Determine the [X, Y] coordinate at the center of the cell enclosing the given text.  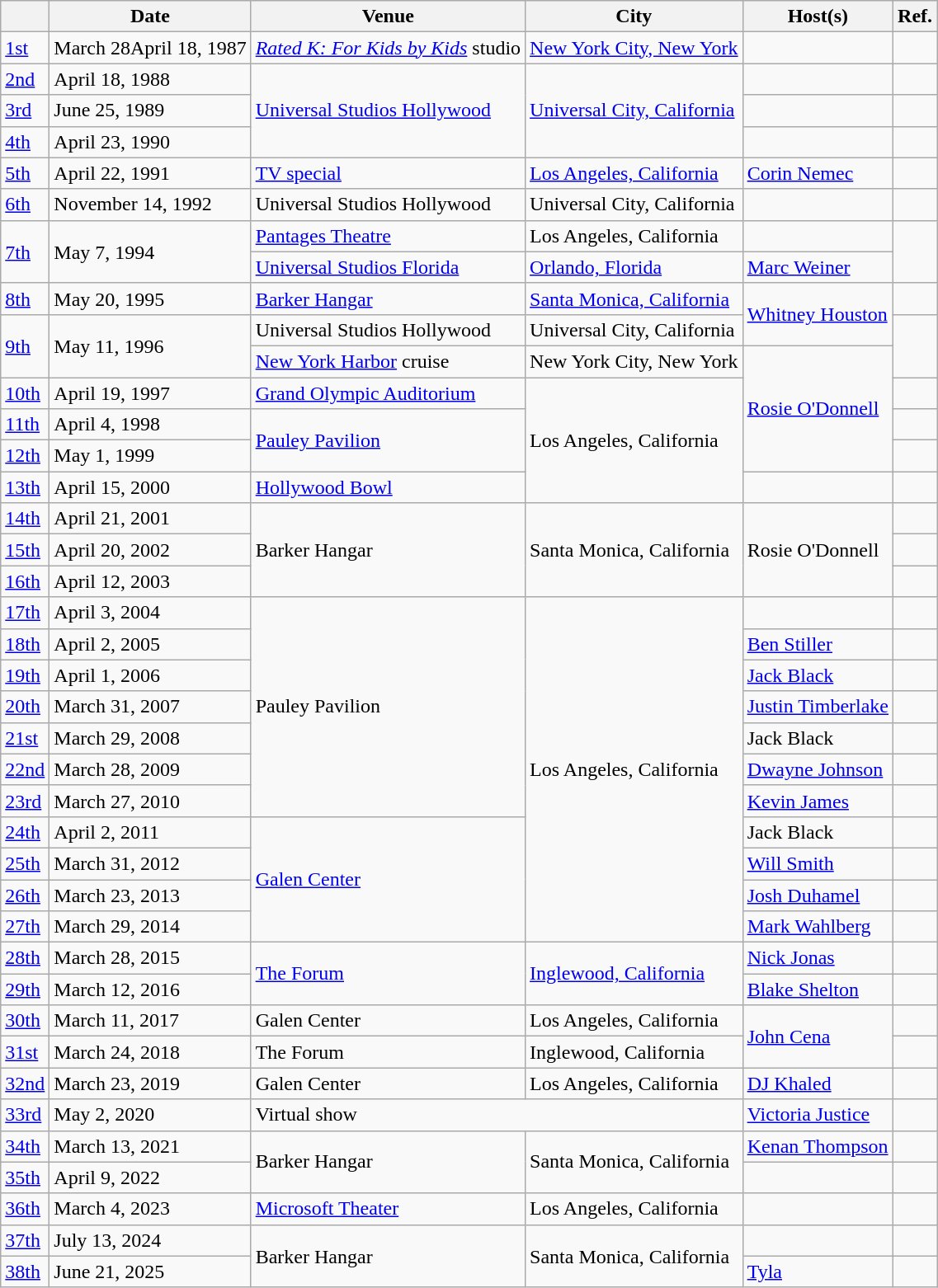
14th [25, 519]
11th [25, 425]
27th [25, 927]
Date [150, 16]
April 20, 2002 [150, 550]
3rd [25, 110]
Mark Wahlberg [818, 927]
8th [25, 298]
19th [25, 675]
March 4, 2023 [150, 1209]
Rated K: For Kids by Kids studio [388, 48]
12th [25, 456]
Host(s) [818, 16]
Nick Jonas [818, 958]
22nd [25, 769]
City [634, 16]
March 28April 18, 1987 [150, 48]
Josh Duhamel [818, 895]
April 22, 1991 [150, 173]
Microsoft Theater [388, 1209]
April 12, 2003 [150, 581]
36th [25, 1209]
34th [25, 1146]
May 20, 1995 [150, 298]
32nd [25, 1084]
38th [25, 1272]
Virtual show [497, 1115]
Venue [388, 16]
April 2, 2005 [150, 644]
Kevin James [818, 801]
16th [25, 581]
March 27, 2010 [150, 801]
15th [25, 550]
6th [25, 204]
23rd [25, 801]
Victoria Justice [818, 1115]
24th [25, 832]
June 25, 1989 [150, 110]
35th [25, 1178]
30th [25, 1021]
26th [25, 895]
March 31, 2007 [150, 707]
May 7, 1994 [150, 251]
Hollywood Bowl [388, 487]
Tyla [818, 1272]
TV special [388, 173]
1st [25, 48]
March 24, 2018 [150, 1052]
10th [25, 393]
21st [25, 738]
March 23, 2013 [150, 895]
July 13, 2024 [150, 1240]
13th [25, 487]
Kenan Thompson [818, 1146]
April 3, 2004 [150, 613]
9th [25, 346]
March 13, 2021 [150, 1146]
April 2, 2011 [150, 832]
March 23, 2019 [150, 1084]
33rd [25, 1115]
29th [25, 990]
April 15, 2000 [150, 487]
Dwayne Johnson [818, 769]
April 18, 1988 [150, 79]
April 9, 2022 [150, 1178]
March 29, 2014 [150, 927]
Corin Nemec [818, 173]
June 21, 2025 [150, 1272]
April 19, 1997 [150, 393]
37th [25, 1240]
Ben Stiller [818, 644]
April 1, 2006 [150, 675]
March 11, 2017 [150, 1021]
28th [25, 958]
May 1, 1999 [150, 456]
2nd [25, 79]
5th [25, 173]
Marc Weiner [818, 267]
March 31, 2012 [150, 863]
November 14, 1992 [150, 204]
March 29, 2008 [150, 738]
May 2, 2020 [150, 1115]
April 23, 1990 [150, 142]
Whitney Houston [818, 314]
4th [25, 142]
Grand Olympic Auditorium [388, 393]
Pantages Theatre [388, 236]
Justin Timberlake [818, 707]
May 11, 1996 [150, 346]
7th [25, 251]
Orlando, Florida [634, 267]
25th [25, 863]
Blake Shelton [818, 990]
April 4, 1998 [150, 425]
20th [25, 707]
18th [25, 644]
Ref. [916, 16]
March 12, 2016 [150, 990]
March 28, 2015 [150, 958]
New York Harbor cruise [388, 361]
April 21, 2001 [150, 519]
DJ Khaled [818, 1084]
March 28, 2009 [150, 769]
John Cena [818, 1037]
31st [25, 1052]
Universal Studios Florida [388, 267]
Will Smith [818, 863]
17th [25, 613]
